Extract the (x, y) coordinate from the center of the cell holding the provided text.  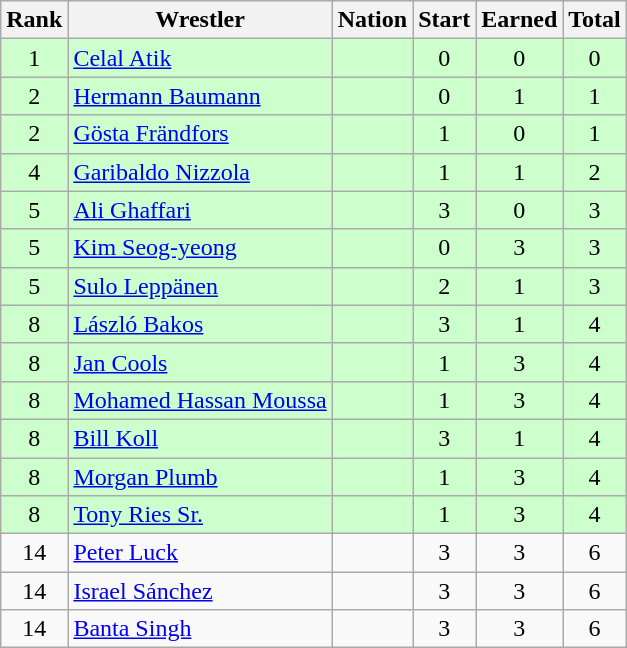
Hermann Baumann (200, 96)
Bill Koll (200, 438)
Morgan Plumb (200, 477)
Sulo Leppänen (200, 286)
László Bakos (200, 324)
Nation (372, 20)
Rank (34, 20)
Kim Seog-yeong (200, 248)
Ali Ghaffari (200, 210)
Earned (520, 20)
Celal Atik (200, 58)
Banta Singh (200, 629)
Jan Cools (200, 362)
Wrestler (200, 20)
Garibaldo Nizzola (200, 172)
Mohamed Hassan Moussa (200, 400)
Israel Sánchez (200, 591)
Peter Luck (200, 553)
Total (595, 20)
Gösta Frändfors (200, 134)
Tony Ries Sr. (200, 515)
Start (444, 20)
